Capture the cell that displays the provided text and extract its [X, Y] central coordinate. 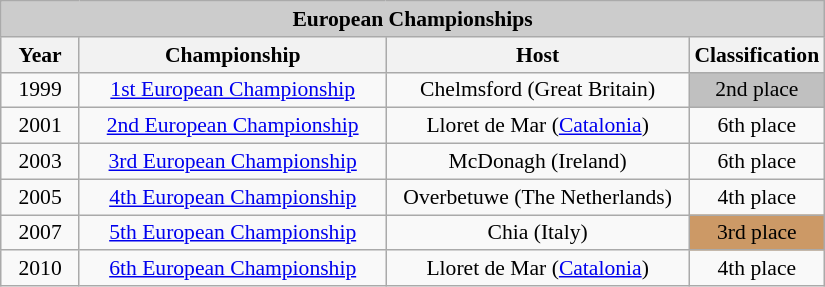
2001 [40, 126]
2nd European Championship [232, 126]
2003 [40, 162]
Overbetuwe (The Netherlands) [538, 197]
5th European Championship [232, 233]
6th European Championship [232, 269]
Chia (Italy) [538, 233]
3rd European Championship [232, 162]
Year [40, 55]
Championship [232, 55]
European Championships [413, 19]
Classification [756, 55]
1st European Championship [232, 90]
Chelmsford (Great Britain) [538, 90]
McDonagh (Ireland) [538, 162]
2010 [40, 269]
4th European Championship [232, 197]
2005 [40, 197]
2nd place [756, 90]
1999 [40, 90]
2007 [40, 233]
3rd place [756, 233]
Host [538, 55]
